Return [x, y] of the center of cell containing provided text 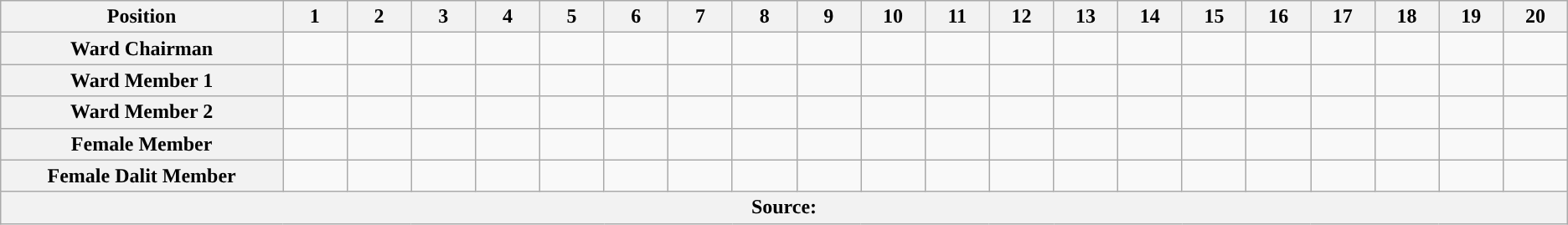
5 [571, 17]
4 [508, 17]
20 [1536, 17]
Source: [784, 207]
1 [315, 17]
18 [1407, 17]
Ward Member 1 [142, 80]
8 [764, 17]
2 [379, 17]
11 [957, 17]
15 [1215, 17]
7 [700, 17]
Female Member [142, 144]
3 [444, 17]
13 [1086, 17]
Ward Chairman [142, 49]
9 [829, 17]
10 [893, 17]
Ward Member 2 [142, 112]
16 [1278, 17]
Position [142, 17]
14 [1149, 17]
19 [1471, 17]
12 [1022, 17]
6 [637, 17]
Female Dalit Member [142, 176]
17 [1342, 17]
